Search for the cell housing the specified text and yield its (X, Y) center coordinate. 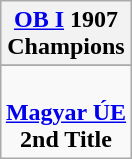
Magyar ÚE2nd Title (66, 112)
OB I 1907Champions (66, 34)
